Return the (X, Y) coordinate for the center point of the cell that contains the specified text.  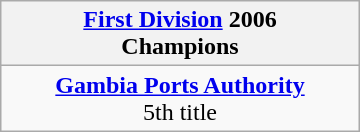
First Division 2006Champions (180, 34)
Gambia Ports Authority5th title (180, 98)
